Locate the cell with the specified text and output its [x, y] center coordinate. 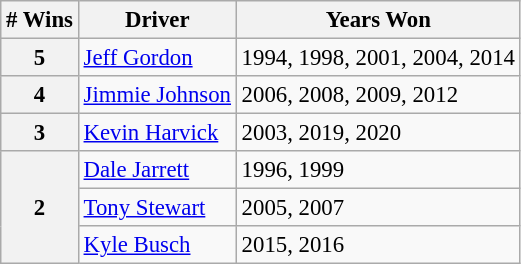
3 [40, 133]
4 [40, 95]
Tony Stewart [157, 208]
Kevin Harvick [157, 133]
Years Won [378, 20]
5 [40, 58]
Jeff Gordon [157, 58]
Driver [157, 20]
# Wins [40, 20]
Jimmie Johnson [157, 95]
Kyle Busch [157, 245]
1996, 1999 [378, 170]
2015, 2016 [378, 245]
2003, 2019, 2020 [378, 133]
Dale Jarrett [157, 170]
2 [40, 208]
2005, 2007 [378, 208]
1994, 1998, 2001, 2004, 2014 [378, 58]
2006, 2008, 2009, 2012 [378, 95]
